Identify which cell holds the provided text, then report its [X, Y] central coordinate. 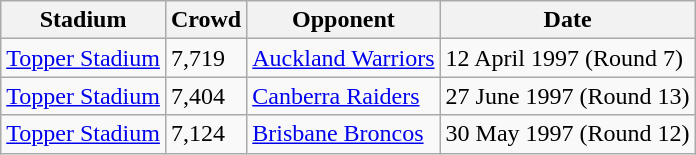
12 April 1997 (Round 7) [568, 58]
Date [568, 20]
7,404 [206, 96]
7,124 [206, 134]
27 June 1997 (Round 13) [568, 96]
30 May 1997 (Round 12) [568, 134]
Canberra Raiders [344, 96]
Crowd [206, 20]
Brisbane Broncos [344, 134]
Opponent [344, 20]
Stadium [84, 20]
Auckland Warriors [344, 58]
7,719 [206, 58]
